Return [X, Y] of the center of cell containing provided text 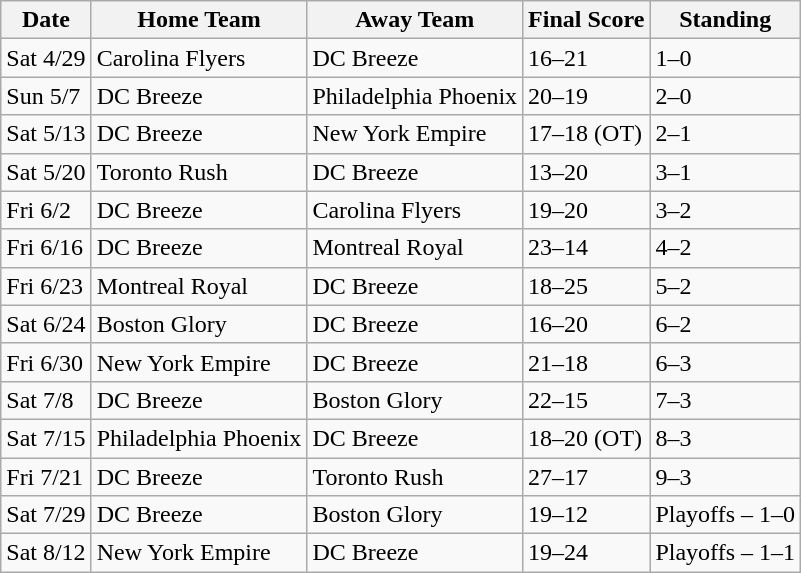
Standing [726, 20]
Playoffs – 1–0 [726, 515]
18–25 [586, 286]
Sat 5/20 [46, 172]
5–2 [726, 286]
Sat 4/29 [46, 58]
23–14 [586, 248]
3–1 [726, 172]
19–12 [586, 515]
Sat 5/13 [46, 134]
2–0 [726, 96]
16–20 [586, 324]
Fri 7/21 [46, 477]
16–21 [586, 58]
Away Team [415, 20]
19–20 [586, 210]
27–17 [586, 477]
Sat 7/8 [46, 400]
Sat 7/29 [46, 515]
22–15 [586, 400]
8–3 [726, 438]
20–19 [586, 96]
21–18 [586, 362]
1–0 [726, 58]
9–3 [726, 477]
6–2 [726, 324]
2–1 [726, 134]
Sat 8/12 [46, 553]
Sat 6/24 [46, 324]
18–20 (OT) [586, 438]
Fri 6/23 [46, 286]
Fri 6/2 [46, 210]
Sat 7/15 [46, 438]
13–20 [586, 172]
7–3 [726, 400]
Fri 6/30 [46, 362]
19–24 [586, 553]
3–2 [726, 210]
Home Team [199, 20]
Date [46, 20]
4–2 [726, 248]
17–18 (OT) [586, 134]
Playoffs – 1–1 [726, 553]
Fri 6/16 [46, 248]
Sun 5/7 [46, 96]
6–3 [726, 362]
Final Score [586, 20]
